For the text-containing cell, return its midpoint in (X, Y) coordinate format. 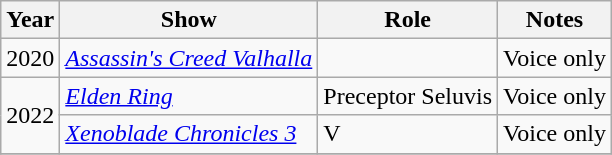
Assassin's Creed Valhalla (189, 58)
Xenoblade Chronicles 3 (189, 134)
Show (189, 20)
Year (30, 20)
Elden Ring (189, 96)
Preceptor Seluvis (408, 96)
Notes (555, 20)
V (408, 134)
Role (408, 20)
2022 (30, 115)
2020 (30, 58)
